Detect which cell encompasses the target text, then output its (X, Y) center coordinate. 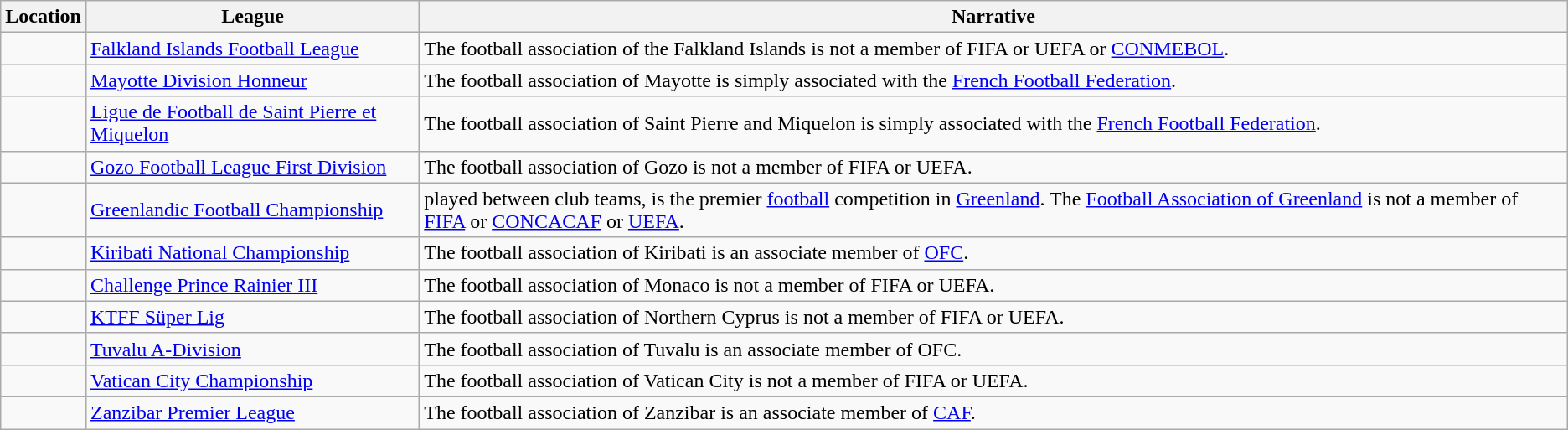
Greenlandic Football Championship (252, 210)
Kiribati National Championship (252, 253)
Gozo Football League First Division (252, 167)
Location (44, 17)
Mayotte Division Honneur (252, 80)
The football association of Zanzibar is an associate member of CAF. (993, 412)
Tuvalu A-Division (252, 349)
The football association of Tuvalu is an associate member of OFC. (993, 349)
The football association of Vatican City is not a member of FIFA or UEFA. (993, 381)
The football association of the Falkland Islands is not a member of FIFA or UEFA or CONMEBOL. (993, 49)
The football association of Monaco is not a member of FIFA or UEFA. (993, 285)
The football association of Kiribati is an associate member of OFC. (993, 253)
The football association of Saint Pierre and Miquelon is simply associated with the French Football Federation. (993, 124)
The football association of Northern Cyprus is not a member of FIFA or UEFA. (993, 317)
The football association of Mayotte is simply associated with the French Football Federation. (993, 80)
Ligue de Football de Saint Pierre et Miquelon (252, 124)
The football association of Gozo is not a member of FIFA or UEFA. (993, 167)
League (252, 17)
Zanzibar Premier League (252, 412)
Vatican City Championship (252, 381)
Falkland Islands Football League (252, 49)
Narrative (993, 17)
Challenge Prince Rainier III (252, 285)
KTFF Süper Lig (252, 317)
